Extract the (X, Y) coordinate from the center of the cell holding the provided text.  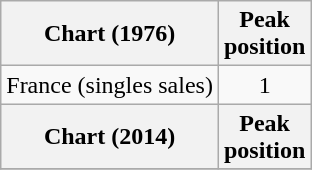
France (singles sales) (110, 85)
Chart (2014) (110, 136)
1 (264, 85)
Chart (1976) (110, 34)
